Provide the (X, Y) coordinate of the cell's center where the given text is located.  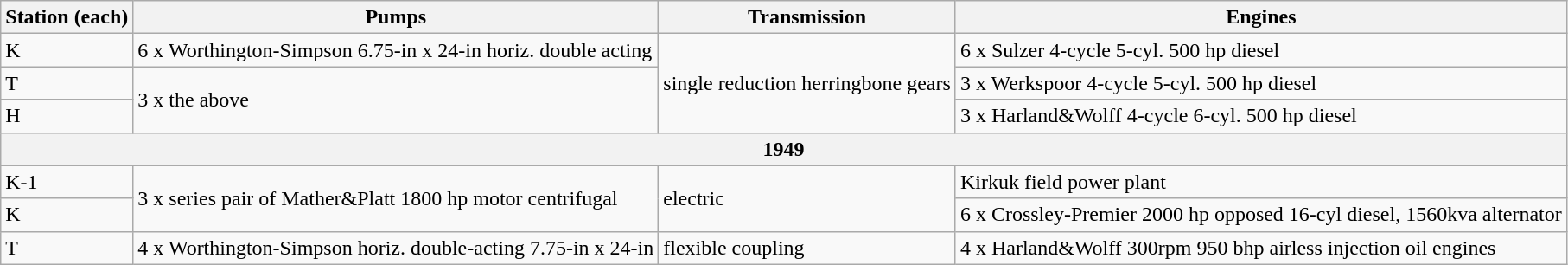
Station (each) (67, 17)
Engines (1260, 17)
K-1 (67, 182)
6 x Worthington-Simpson 6.75-in x 24-in horiz. double acting (396, 50)
3 x Harland&Wolff 4-cycle 6-cyl. 500 hp diesel (1260, 116)
1949 (784, 149)
6 x Crossley-Premier 2000 hp opposed 16-cyl diesel, 1560kva alternator (1260, 215)
6 x Sulzer 4-cycle 5-cyl. 500 hp diesel (1260, 50)
3 x series pair of Mather&Platt 1800 hp motor centrifugal (396, 198)
Transmission (807, 17)
H (67, 116)
electric (807, 198)
3 x Werkspoor 4-cycle 5-cyl. 500 hp diesel (1260, 83)
Pumps (396, 17)
flexible coupling (807, 248)
4 x Harland&Wolff 300rpm 950 bhp airless injection oil engines (1260, 248)
3 x the above (396, 100)
4 x Worthington-Simpson horiz. double-acting 7.75-in x 24-in (396, 248)
Kirkuk field power plant (1260, 182)
single reduction herringbone gears (807, 83)
